Extract the [x, y] coordinate from the center of the cell holding the provided text.  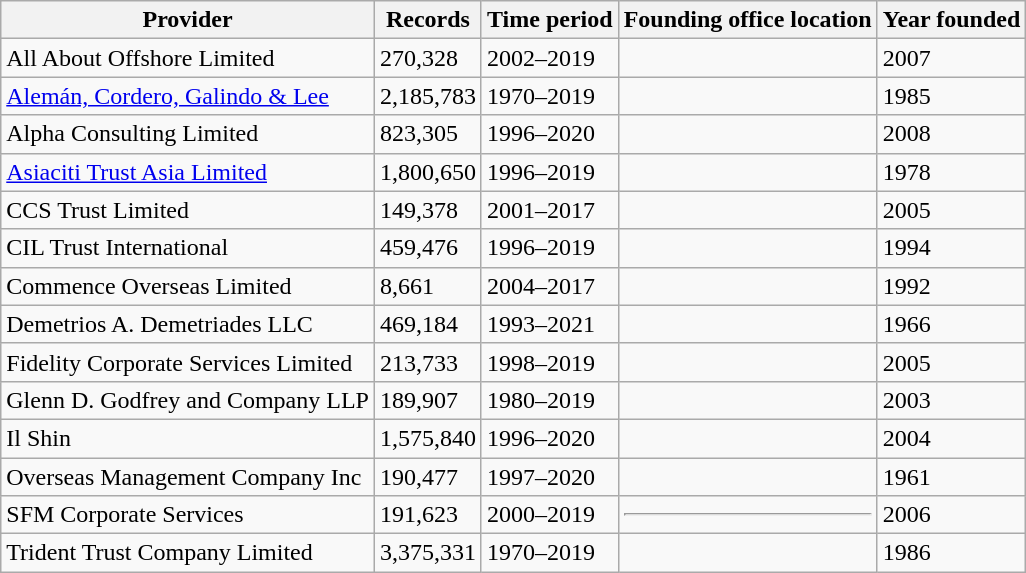
Trident Trust Company Limited [188, 553]
1998–2019 [550, 362]
2004 [952, 438]
149,378 [428, 210]
Year founded [952, 20]
2000–2019 [550, 515]
2007 [952, 58]
Records [428, 20]
2002–2019 [550, 58]
2004–2017 [550, 286]
Alpha Consulting Limited [188, 134]
Il Shin [188, 438]
469,184 [428, 324]
Glenn D. Godfrey and Company LLP [188, 400]
CIL Trust International [188, 248]
2,185,783 [428, 96]
Overseas Management Company Inc [188, 477]
8,661 [428, 286]
Founding office location [748, 20]
Fidelity Corporate Services Limited [188, 362]
All About Offshore Limited [188, 58]
Alemán, Cordero, Galindo & Lee [188, 96]
CCS Trust Limited [188, 210]
2001–2017 [550, 210]
Provider [188, 20]
1994 [952, 248]
1986 [952, 553]
Time period [550, 20]
1961 [952, 477]
1993–2021 [550, 324]
Commence Overseas Limited [188, 286]
1966 [952, 324]
213,733 [428, 362]
Demetrios A. Demetriades LLC [188, 324]
1992 [952, 286]
191,623 [428, 515]
270,328 [428, 58]
1997–2020 [550, 477]
1978 [952, 172]
190,477 [428, 477]
2006 [952, 515]
2008 [952, 134]
189,907 [428, 400]
1,575,840 [428, 438]
SFM Corporate Services [188, 515]
823,305 [428, 134]
Asiaciti Trust Asia Limited [188, 172]
2003 [952, 400]
3,375,331 [428, 553]
1980–2019 [550, 400]
1,800,650 [428, 172]
1985 [952, 96]
459,476 [428, 248]
